Return (x, y) of the center of cell containing provided text 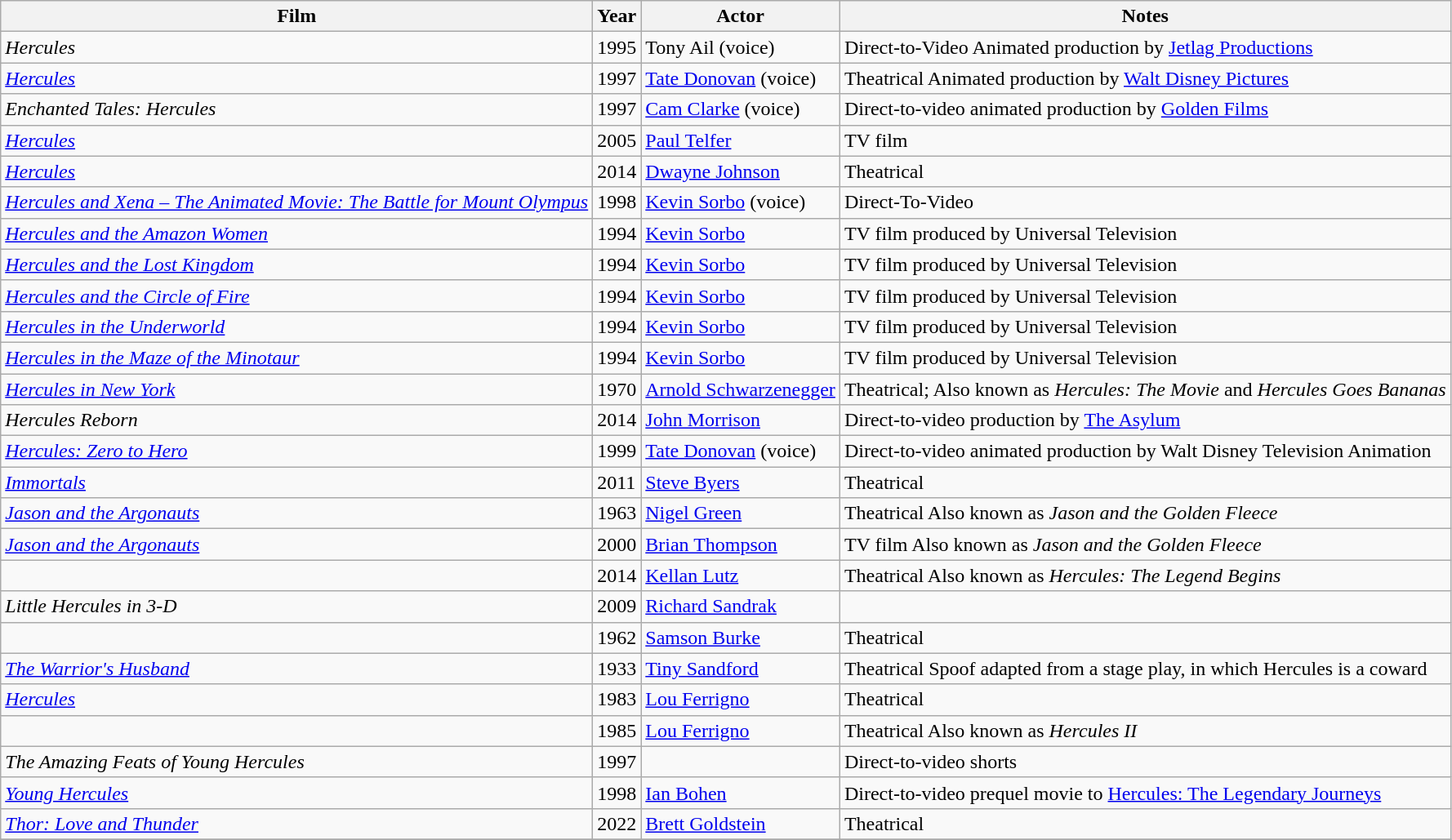
Steve Byers (741, 482)
Direct-to-Video Animated production by Jetlag Productions (1145, 47)
2005 (617, 140)
Hercules in New York (297, 389)
Dwayne Johnson (741, 171)
1970 (617, 389)
Theatrical Also known as Hercules II (1145, 731)
1999 (617, 451)
The Warrior's Husband (297, 669)
Hercules in the Maze of the Minotaur (297, 358)
Kevin Sorbo (voice) (741, 202)
Hercules in the Underworld (297, 327)
2000 (617, 544)
Hercules and the Lost Kingdom (297, 264)
Enchanted Tales: Hercules (297, 109)
Cam Clarke (voice) (741, 109)
Nigel Green (741, 513)
Theatrical; Also known as Hercules: The Movie and Hercules Goes Bananas (1145, 389)
Kellan Lutz (741, 576)
Young Hercules (297, 793)
Direct-to-video production by The Asylum (1145, 420)
Theatrical Animated production by Walt Disney Pictures (1145, 78)
Brett Goldstein (741, 824)
Hercules and Xena – The Animated Movie: The Battle for Mount Olympus (297, 202)
Tiny Sandford (741, 669)
Year (617, 16)
1963 (617, 513)
Richard Sandrak (741, 607)
1983 (617, 700)
Notes (1145, 16)
Little Hercules in 3-D (297, 607)
Ian Bohen (741, 793)
Arnold Schwarzenegger (741, 389)
Theatrical Also known as Hercules: The Legend Begins (1145, 576)
Immortals (297, 482)
Hercules and the Circle of Fire (297, 296)
Film (297, 16)
Hercules Reborn (297, 420)
Hercules and the Amazon Women (297, 233)
Thor: Love and Thunder (297, 824)
Tony Ail (voice) (741, 47)
Direct-To-Video (1145, 202)
1962 (617, 638)
Direct-to-video animated production by Golden Films (1145, 109)
Theatrical Also known as Jason and the Golden Fleece (1145, 513)
Samson Burke (741, 638)
1985 (617, 731)
Brian Thompson (741, 544)
Theatrical Spoof adapted from a stage play, in which Hercules is a coward (1145, 669)
Paul Telfer (741, 140)
TV film Also known as Jason and the Golden Fleece (1145, 544)
1933 (617, 669)
Direct-to-video animated production by Walt Disney Television Animation (1145, 451)
2009 (617, 607)
2011 (617, 482)
Direct-to-video prequel movie to Hercules: The Legendary Journeys (1145, 793)
Actor (741, 16)
John Morrison (741, 420)
1995 (617, 47)
Hercules: Zero to Hero (297, 451)
Direct-to-video shorts (1145, 762)
TV film (1145, 140)
2022 (617, 824)
The Amazing Feats of Young Hercules (297, 762)
